Return the (X, Y) coordinate for the center point of the cell that contains the specified text.  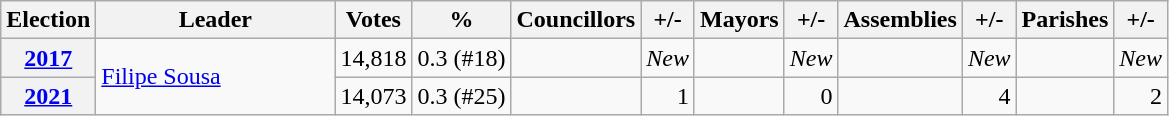
Filipe Sousa (216, 77)
Mayors (739, 20)
Assemblies (900, 20)
14,818 (374, 58)
0 (811, 96)
Parishes (1065, 20)
2017 (48, 58)
0.3 (#18) (462, 58)
% (462, 20)
14,073 (374, 96)
4 (989, 96)
Leader (216, 20)
0.3 (#25) (462, 96)
1 (668, 96)
2021 (48, 96)
Councillors (576, 20)
2 (1141, 96)
Election (48, 20)
Votes (374, 20)
